Extract the [X, Y] coordinate from the center of the cell holding the provided text.  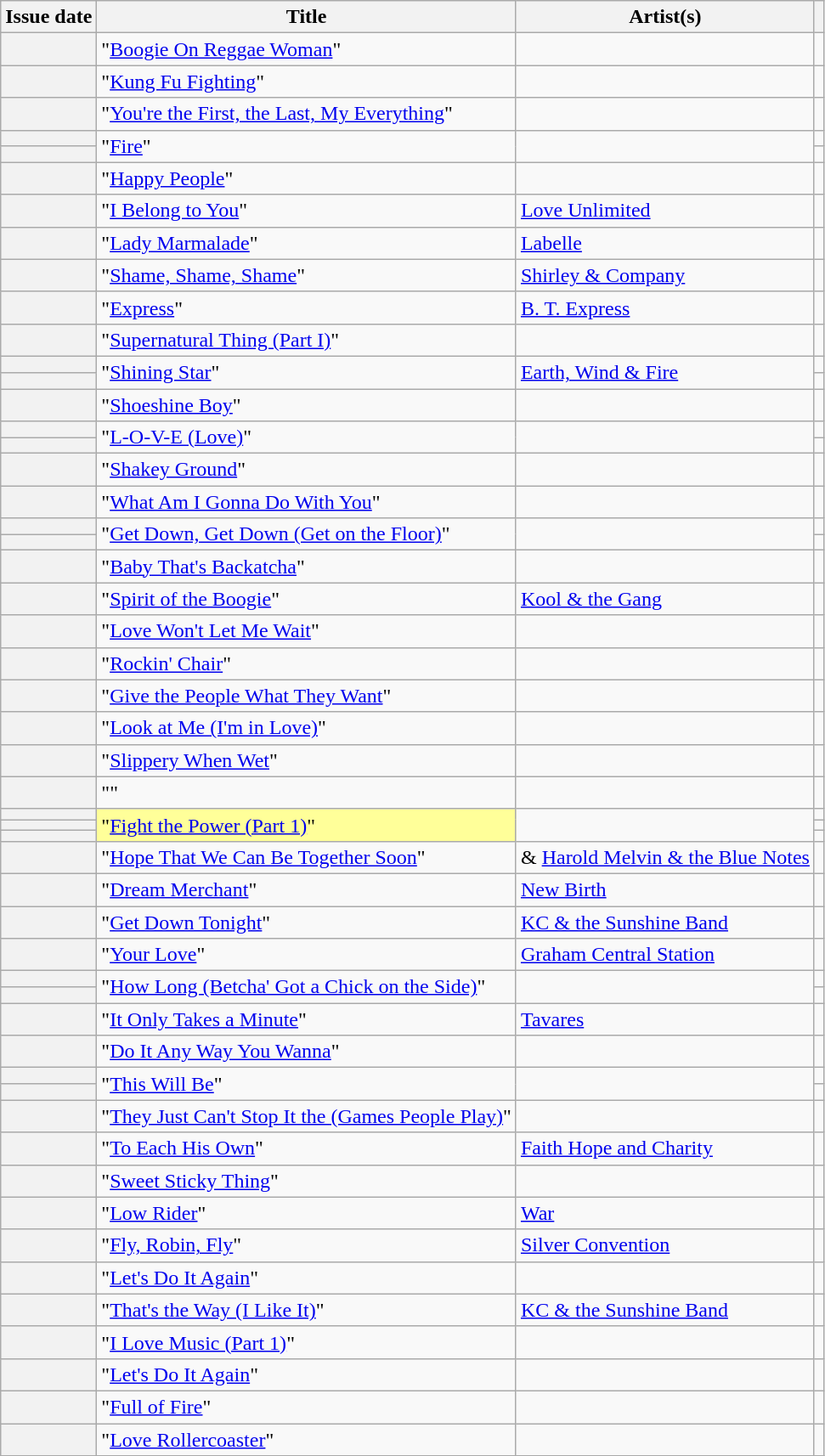
Title [307, 17]
& Harold Melvin & the Blue Notes [664, 857]
"It Only Takes a Minute" [307, 1019]
"Slippery When Wet" [307, 760]
New Birth [664, 889]
"Happy People" [307, 178]
"This Will Be" [307, 1084]
"Look at Me (I'm in Love)" [307, 728]
"Do It Any Way You Wanna" [307, 1052]
"Rockin' Chair" [307, 663]
Shirley & Company [664, 275]
Faith Hope and Charity [664, 1148]
Silver Convention [664, 1245]
Artist(s) [664, 17]
"Shame, Shame, Shame" [307, 275]
"Fight the Power (Part 1)" [307, 825]
"Shakey Ground" [307, 470]
"Low Rider" [307, 1213]
"Spirit of the Boogie" [307, 599]
"Supernatural Thing (Part I)" [307, 340]
Tavares [664, 1019]
"Dream Merchant" [307, 889]
"L-O-V-E (Love)" [307, 437]
"Sweet Sticky Thing" [307, 1181]
"Your Love" [307, 955]
B. T. Express [664, 308]
"How Long (Betcha' Got a Chick on the Side)" [307, 987]
"Baby That's Backatcha" [307, 567]
"That's the Way (I Like It)" [307, 1310]
"Full of Fire" [307, 1407]
"Love Won't Let Me Wait" [307, 631]
"" [307, 793]
"To Each His Own" [307, 1148]
"Love Rollercoaster" [307, 1440]
"Get Down Tonight" [307, 922]
"I Belong to You" [307, 211]
"Shoeshine Boy" [307, 405]
Graham Central Station [664, 955]
Labelle [664, 243]
"Fly, Robin, Fly" [307, 1245]
Earth, Wind & Fire [664, 372]
"Hope That We Can Be Together Soon" [307, 857]
"Give the People What They Want" [307, 696]
War [664, 1213]
"I Love Music (Part 1)" [307, 1342]
"Fire" [307, 146]
"Express" [307, 308]
"Shining Star" [307, 372]
"Kung Fu Fighting" [307, 82]
Love Unlimited [664, 211]
"Get Down, Get Down (Get on the Floor)" [307, 534]
"They Just Can't Stop It the (Games People Play)" [307, 1116]
Issue date [49, 17]
"What Am I Gonna Do With You" [307, 502]
"Boogie On Reggae Woman" [307, 49]
Kool & the Gang [664, 599]
"Lady Marmalade" [307, 243]
"You're the First, the Last, My Everything" [307, 114]
